From the cell containing the given text, extract its center point as [X, Y] coordinate. 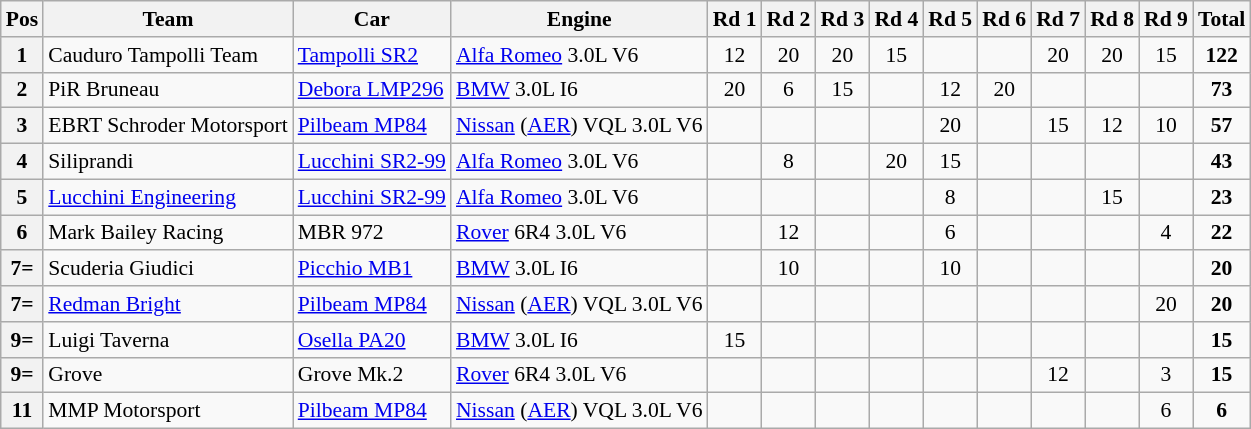
Redman Bright [168, 304]
Tampolli SR2 [372, 55]
Rd 8 [1112, 19]
Rd 2 [789, 19]
Siliprandi [168, 162]
Cauduro Tampolli Team [168, 55]
PiR Bruneau [168, 90]
Grove Mk.2 [372, 375]
Engine [580, 19]
Rd 5 [950, 19]
EBRT Schroder Motorsport [168, 126]
Rd 3 [842, 19]
Rd 7 [1058, 19]
Car [372, 19]
22 [1222, 233]
Pos [22, 19]
5 [22, 197]
Rd 6 [1004, 19]
Debora LMP296 [372, 90]
Picchio MB1 [372, 269]
1 [22, 55]
Rd 4 [896, 19]
Lucchini Engineering [168, 197]
2 [22, 90]
Grove [168, 375]
23 [1222, 197]
73 [1222, 90]
43 [1222, 162]
Osella PA20 [372, 340]
Total [1222, 19]
Mark Bailey Racing [168, 233]
Rd 9 [1166, 19]
Scuderia Giudici [168, 269]
11 [22, 411]
122 [1222, 55]
MBR 972 [372, 233]
Luigi Taverna [168, 340]
Team [168, 19]
57 [1222, 126]
Rd 1 [735, 19]
MMP Motorsport [168, 411]
